Scan for the cell matching the given text and deliver its [X, Y] coordinate at center. 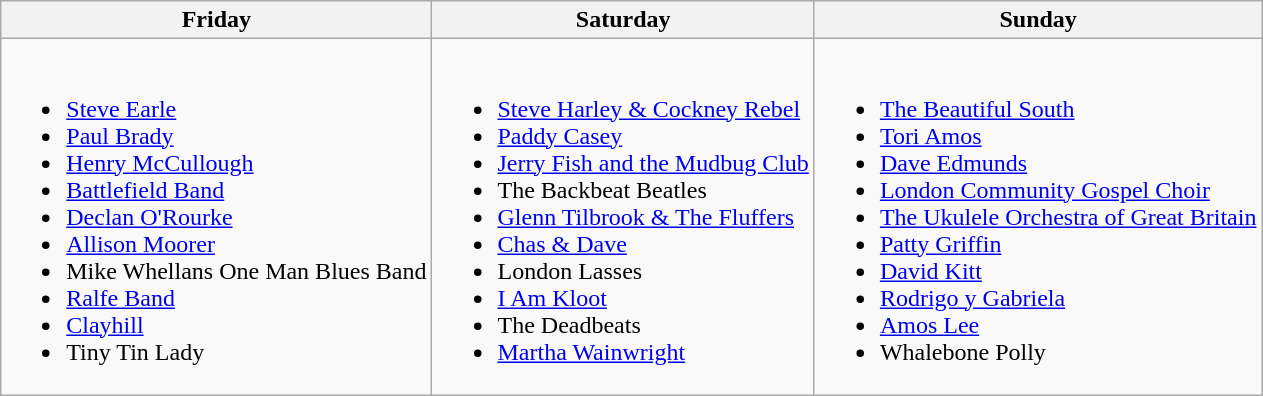
Saturday [623, 20]
Sunday [1038, 20]
Friday [216, 20]
Steve EarlePaul BradyHenry McCulloughBattlefield BandDeclan O'RourkeAllison MoorerMike Whellans One Man Blues BandRalfe BandClayhillTiny Tin Lady [216, 217]
